From the cell containing the given text, extract its center point as [x, y] coordinate. 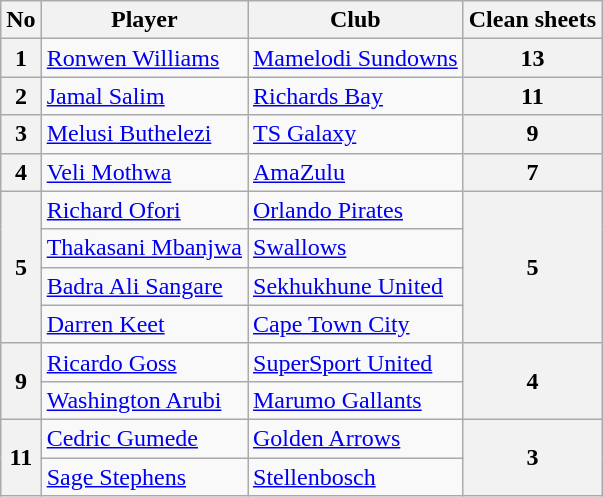
Mamelodi Sundowns [356, 58]
Cedric Gumede [144, 438]
SuperSport United [356, 362]
Orlando Pirates [356, 210]
2 [21, 96]
Badra Ali Sangare [144, 286]
Clean sheets [532, 20]
Richard Ofori [144, 210]
1 [21, 58]
No [21, 20]
Sekhukhune United [356, 286]
Cape Town City [356, 324]
Stellenbosch [356, 477]
7 [532, 172]
Melusi Buthelezi [144, 134]
TS Galaxy [356, 134]
Veli Mothwa [144, 172]
Richards Bay [356, 96]
Player [144, 20]
Ricardo Goss [144, 362]
13 [532, 58]
Jamal Salim [144, 96]
Sage Stephens [144, 477]
Thakasani Mbanjwa [144, 248]
Club [356, 20]
Swallows [356, 248]
Darren Keet [144, 324]
Washington Arubi [144, 400]
Ronwen Williams [144, 58]
Marumo Gallants [356, 400]
Golden Arrows [356, 438]
AmaZulu [356, 172]
